Pinpoint the cell where the given text exists, returning its (x, y) midpoint coordinate. 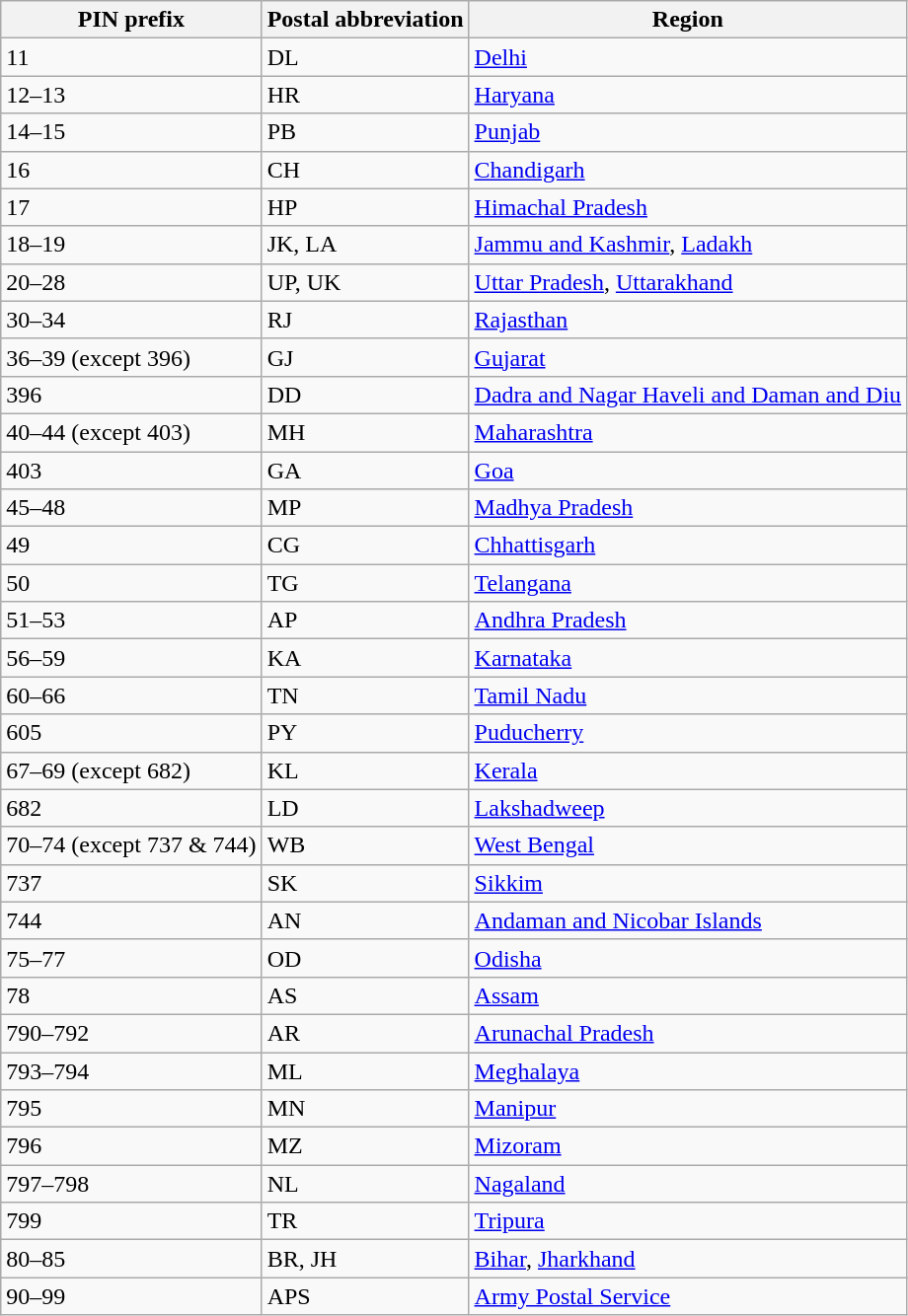
Kerala (688, 770)
OD (365, 958)
LD (365, 808)
Assam (688, 995)
70–74 (except 737 & 744) (131, 845)
NL (365, 1184)
11 (131, 57)
403 (131, 471)
Army Postal Service (688, 1296)
SK (365, 883)
Chhattisgarh (688, 546)
WB (365, 845)
Uttar Pradesh, Uttarakhand (688, 282)
Postal abbreviation (365, 20)
KL (365, 770)
DL (365, 57)
Mizoram (688, 1146)
Delhi (688, 57)
TN (365, 695)
RJ (365, 320)
790–792 (131, 1033)
APS (365, 1296)
CH (365, 170)
UP, UK (365, 282)
682 (131, 808)
744 (131, 920)
MN (365, 1109)
Nagaland (688, 1184)
PB (365, 132)
36–39 (except 396) (131, 357)
Gujarat (688, 357)
12–13 (131, 95)
17 (131, 207)
AS (365, 995)
GA (365, 471)
Jammu and Kashmir, Ladakh (688, 245)
14–15 (131, 132)
Tamil Nadu (688, 695)
Odisha (688, 958)
40–44 (except 403) (131, 432)
396 (131, 395)
Telangana (688, 583)
16 (131, 170)
Punjab (688, 132)
AP (365, 621)
TG (365, 583)
80–85 (131, 1259)
Meghalaya (688, 1070)
Region (688, 20)
795 (131, 1109)
90–99 (131, 1296)
GJ (365, 357)
Madhya Pradesh (688, 508)
Tripura (688, 1221)
PY (365, 733)
Chandigarh (688, 170)
605 (131, 733)
TR (365, 1221)
49 (131, 546)
ML (365, 1070)
Bihar, Jharkhand (688, 1259)
Haryana (688, 95)
HP (365, 207)
Sikkim (688, 883)
18–19 (131, 245)
Karnataka (688, 658)
45–48 (131, 508)
797–798 (131, 1184)
799 (131, 1221)
West Bengal (688, 845)
796 (131, 1146)
Andhra Pradesh (688, 621)
20–28 (131, 282)
67–69 (except 682) (131, 770)
Himachal Pradesh (688, 207)
Dadra and Nagar Haveli and Daman and Diu (688, 395)
BR, JH (365, 1259)
30–34 (131, 320)
Maharashtra (688, 432)
75–77 (131, 958)
Manipur (688, 1109)
51–53 (131, 621)
793–794 (131, 1070)
AN (365, 920)
Lakshadweep (688, 808)
MH (365, 432)
60–66 (131, 695)
Goa (688, 471)
JK, LA (365, 245)
737 (131, 883)
50 (131, 583)
KA (365, 658)
Andaman and Nicobar Islands (688, 920)
Rajasthan (688, 320)
DD (365, 395)
Puducherry (688, 733)
HR (365, 95)
PIN prefix (131, 20)
CG (365, 546)
Arunachal Pradesh (688, 1033)
56–59 (131, 658)
AR (365, 1033)
MP (365, 508)
78 (131, 995)
MZ (365, 1146)
